Detect which cell encompasses the target text, then output its (x, y) center coordinate. 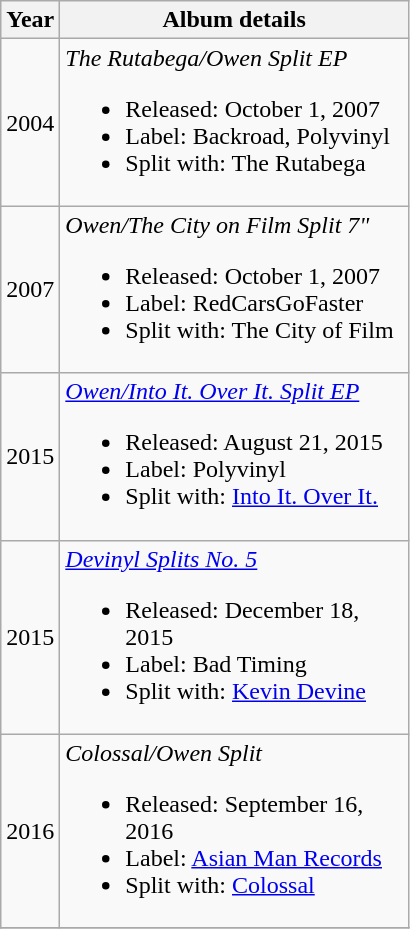
Devinyl Splits No. 5Released: December 18, 2015Label: Bad TimingSplit with: Kevin Devine (234, 637)
2016 (30, 831)
Owen/The City on Film Split 7"Released: October 1, 2007Label: RedCarsGoFasterSplit with: The City of Film (234, 290)
2004 (30, 122)
The Rutabega/Owen Split EPReleased: October 1, 2007Label: Backroad, PolyvinylSplit with: The Rutabega (234, 122)
Owen/Into It. Over It. Split EPReleased: August 21, 2015Label: PolyvinylSplit with: Into It. Over It. (234, 456)
2007 (30, 290)
Year (30, 20)
Album details (234, 20)
Colossal/Owen SplitReleased: September 16, 2016Label: Asian Man RecordsSplit with: Colossal (234, 831)
